Pinpoint the cell where the given text exists, returning its [x, y] midpoint coordinate. 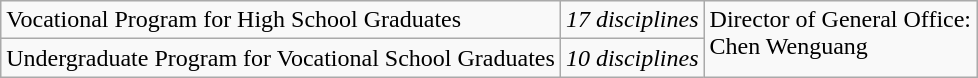
17 disciplines [632, 20]
Director of General Office:Chen Wenguang [840, 39]
10 disciplines [632, 58]
Undergraduate Program for Vocational School Graduates [281, 58]
Vocational Program for High School Graduates [281, 20]
